Detect which cell encompasses the target text, then output its (x, y) center coordinate. 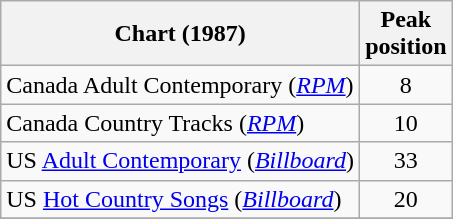
Canada Country Tracks (RPM) (180, 123)
US Adult Contemporary (Billboard) (180, 161)
20 (406, 199)
8 (406, 85)
33 (406, 161)
10 (406, 123)
Canada Adult Contemporary (RPM) (180, 85)
Peakposition (406, 34)
US Hot Country Songs (Billboard) (180, 199)
Chart (1987) (180, 34)
